Return the [x, y] coordinate for the center point of the cell that contains the specified text.  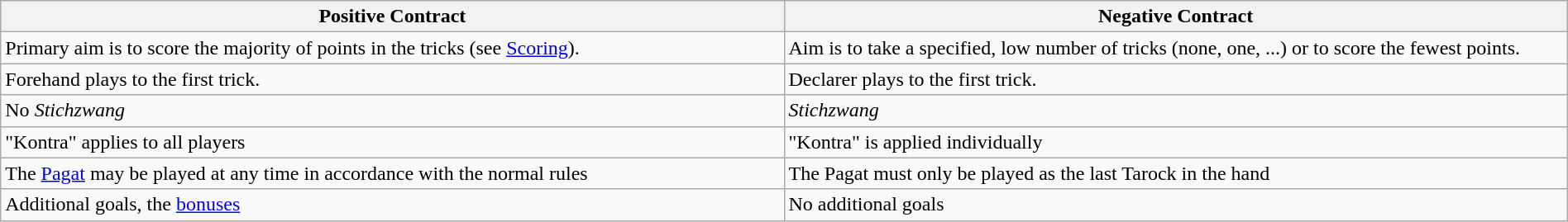
Declarer plays to the first trick. [1176, 79]
Negative Contract [1176, 17]
The Pagat must only be played as the last Tarock in the hand [1176, 173]
Additional goals, the bonuses [392, 205]
"Kontra" applies to all players [392, 142]
The Pagat may be played at any time in accordance with the normal rules [392, 173]
"Kontra" is applied individually [1176, 142]
Stichzwang [1176, 111]
Primary aim is to score the majority of points in the tricks (see Scoring). [392, 48]
No Stichzwang [392, 111]
Aim is to take a specified, low number of tricks (none, one, ...) or to score the fewest points. [1176, 48]
Forehand plays to the first trick. [392, 79]
Positive Contract [392, 17]
No additional goals [1176, 205]
